Find where the given text appears and provide that cell's center as [X, Y] coordinate. 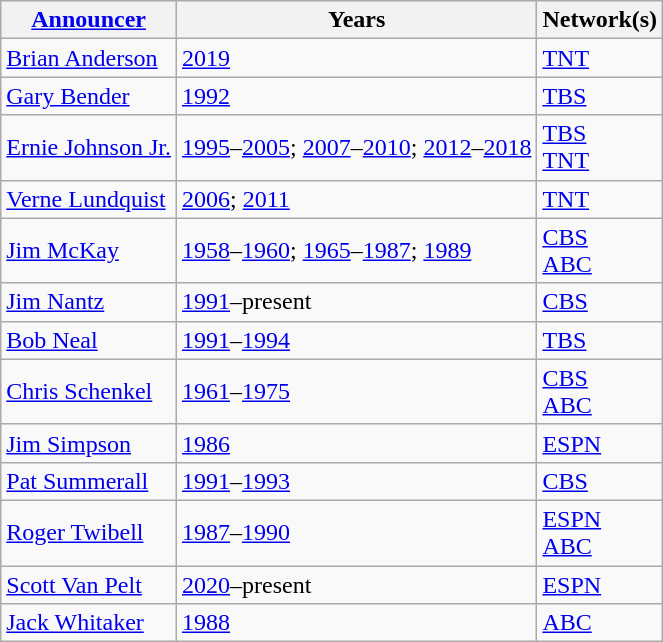
Roger Twibell [89, 532]
Network(s) [600, 20]
2019 [356, 58]
2020–present [356, 585]
1995–2005; 2007–2010; 2012–2018 [356, 148]
Years [356, 20]
1991–1993 [356, 481]
1992 [356, 96]
Gary Bender [89, 96]
1991–present [356, 302]
Jack Whitaker [89, 623]
Jim Nantz [89, 302]
ABC [600, 623]
Chris Schenkel [89, 392]
ESPNABC [600, 532]
1958–1960; 1965–1987; 1989 [356, 250]
Jim Simpson [89, 443]
Pat Summerall [89, 481]
Scott Van Pelt [89, 585]
1986 [356, 443]
2006; 2011 [356, 199]
1961–1975 [356, 392]
Brian Anderson [89, 58]
Verne Lundquist [89, 199]
Announcer [89, 20]
1991–1994 [356, 340]
1988 [356, 623]
Jim McKay [89, 250]
Bob Neal [89, 340]
1987–1990 [356, 532]
TBSTNT [600, 148]
Ernie Johnson Jr. [89, 148]
